For the text-containing cell, return its midpoint in [x, y] coordinate format. 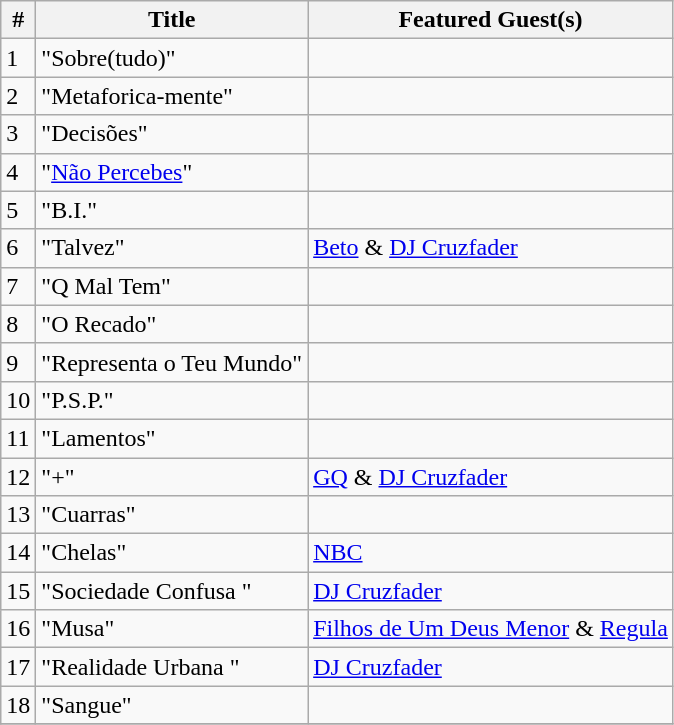
"Cuarras" [172, 515]
17 [18, 667]
15 [18, 591]
"Decisões" [172, 134]
"Representa o Teu Mundo" [172, 362]
"Sangue" [172, 705]
Filhos de Um Deus Menor & Regula [491, 629]
Title [172, 20]
6 [18, 248]
"Realidade Urbana " [172, 667]
"O Recado" [172, 324]
11 [18, 438]
"Não Percebes" [172, 172]
13 [18, 515]
14 [18, 553]
"Talvez" [172, 248]
"Sobre(tudo)" [172, 58]
"+" [172, 477]
"B.I." [172, 210]
"Lamentos" [172, 438]
Beto & DJ Cruzfader [491, 248]
"Metaforica-mente" [172, 96]
5 [18, 210]
8 [18, 324]
NBC [491, 553]
7 [18, 286]
"Q Mal Tem" [172, 286]
"Musa" [172, 629]
"Sociedade Confusa " [172, 591]
10 [18, 400]
GQ & DJ Cruzfader [491, 477]
3 [18, 134]
2 [18, 96]
Featured Guest(s) [491, 20]
16 [18, 629]
"Chelas" [172, 553]
1 [18, 58]
"P.S.P." [172, 400]
18 [18, 705]
# [18, 20]
12 [18, 477]
4 [18, 172]
9 [18, 362]
